Pinpoint the cell where the given text exists, returning its (X, Y) midpoint coordinate. 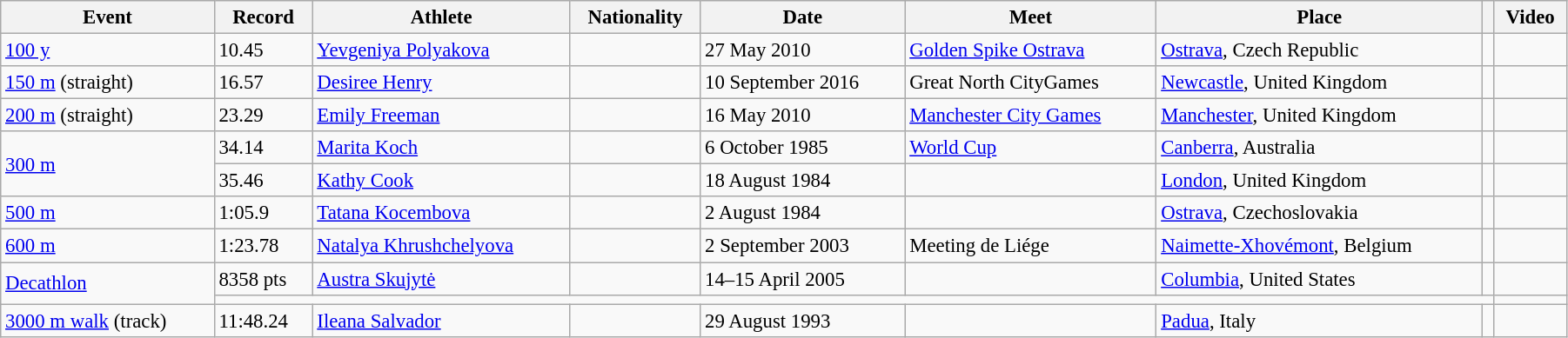
200 m (straight) (108, 116)
Ostrava, Czechoslovakia (1319, 213)
16 May 2010 (802, 116)
150 m (straight) (108, 83)
Golden Spike Ostrava (1030, 50)
Place (1319, 17)
6 October 1985 (802, 148)
600 m (108, 246)
Event (108, 17)
Natalya Khrushchelyova (441, 246)
Video (1531, 17)
1:05.9 (263, 213)
Tatana Kocembova (441, 213)
Record (263, 17)
27 May 2010 (802, 50)
16.57 (263, 83)
35.46 (263, 181)
Emily Freeman (441, 116)
10 September 2016 (802, 83)
Newcastle, United Kingdom (1319, 83)
3000 m walk (track) (108, 321)
Manchester City Games (1030, 116)
Ostrava, Czech Republic (1319, 50)
Ileana Salvador (441, 321)
Padua, Italy (1319, 321)
Desiree Henry (441, 83)
Canberra, Australia (1319, 148)
Athlete (441, 17)
8358 pts (263, 279)
Meeting de Liége (1030, 246)
11:48.24 (263, 321)
Great North CityGames (1030, 83)
10.45 (263, 50)
14–15 April 2005 (802, 279)
Manchester, United Kingdom (1319, 116)
London, United Kingdom (1319, 181)
100 y (108, 50)
Marita Koch (441, 148)
Austra Skujytė (441, 279)
500 m (108, 213)
Columbia, United States (1319, 279)
29 August 1993 (802, 321)
Naimette-Xhovémont, Belgium (1319, 246)
1:23.78 (263, 246)
34.14 (263, 148)
Decathlon (108, 283)
300 m (108, 163)
Date (802, 17)
Yevgeniya Polyakova (441, 50)
Meet (1030, 17)
Kathy Cook (441, 181)
2 August 1984 (802, 213)
Nationality (635, 17)
World Cup (1030, 148)
23.29 (263, 116)
2 September 2003 (802, 246)
18 August 1984 (802, 181)
